Detect which cell encompasses the target text, then output its (x, y) center coordinate. 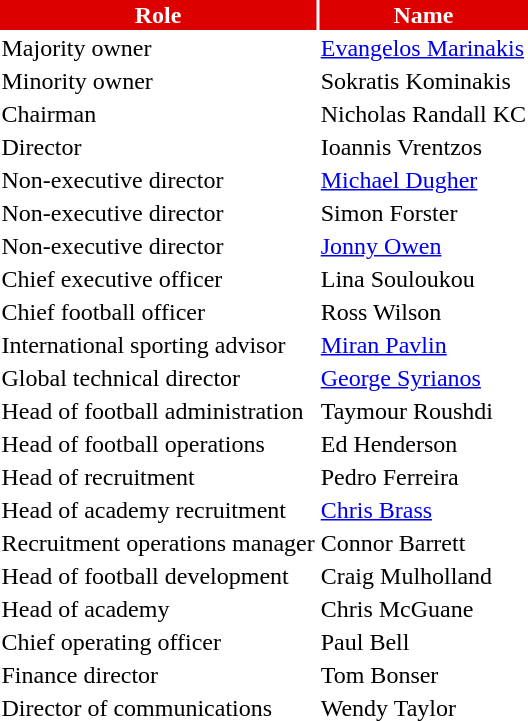
Name (423, 15)
Majority owner (158, 48)
Chairman (158, 114)
Jonny Owen (423, 246)
Director (158, 147)
Chief operating officer (158, 642)
Pedro Ferreira (423, 477)
Miran Pavlin (423, 345)
Ross Wilson (423, 312)
International sporting advisor (158, 345)
Lina Souloukou (423, 279)
Chief football officer (158, 312)
Chris Brass (423, 510)
Evangelos Marinakis (423, 48)
Head of academy recruitment (158, 510)
Role (158, 15)
Taymour Roushdi (423, 411)
Chief executive officer (158, 279)
Craig Mulholland (423, 576)
Chris McGuane (423, 609)
Head of academy (158, 609)
Head of football operations (158, 444)
Connor Barrett (423, 543)
George Syrianos (423, 378)
Nicholas Randall KC (423, 114)
Finance director (158, 675)
Sokratis Kominakis (423, 81)
Paul Bell (423, 642)
Global technical director (158, 378)
Michael Dugher (423, 180)
Tom Bonser (423, 675)
Ed Henderson (423, 444)
Simon Forster (423, 213)
Head of recruitment (158, 477)
Minority owner (158, 81)
Head of football administration (158, 411)
Recruitment operations manager (158, 543)
Ioannis Vrentzos (423, 147)
Head of football development (158, 576)
